Find where the given text appears and provide that cell's center as [X, Y] coordinate. 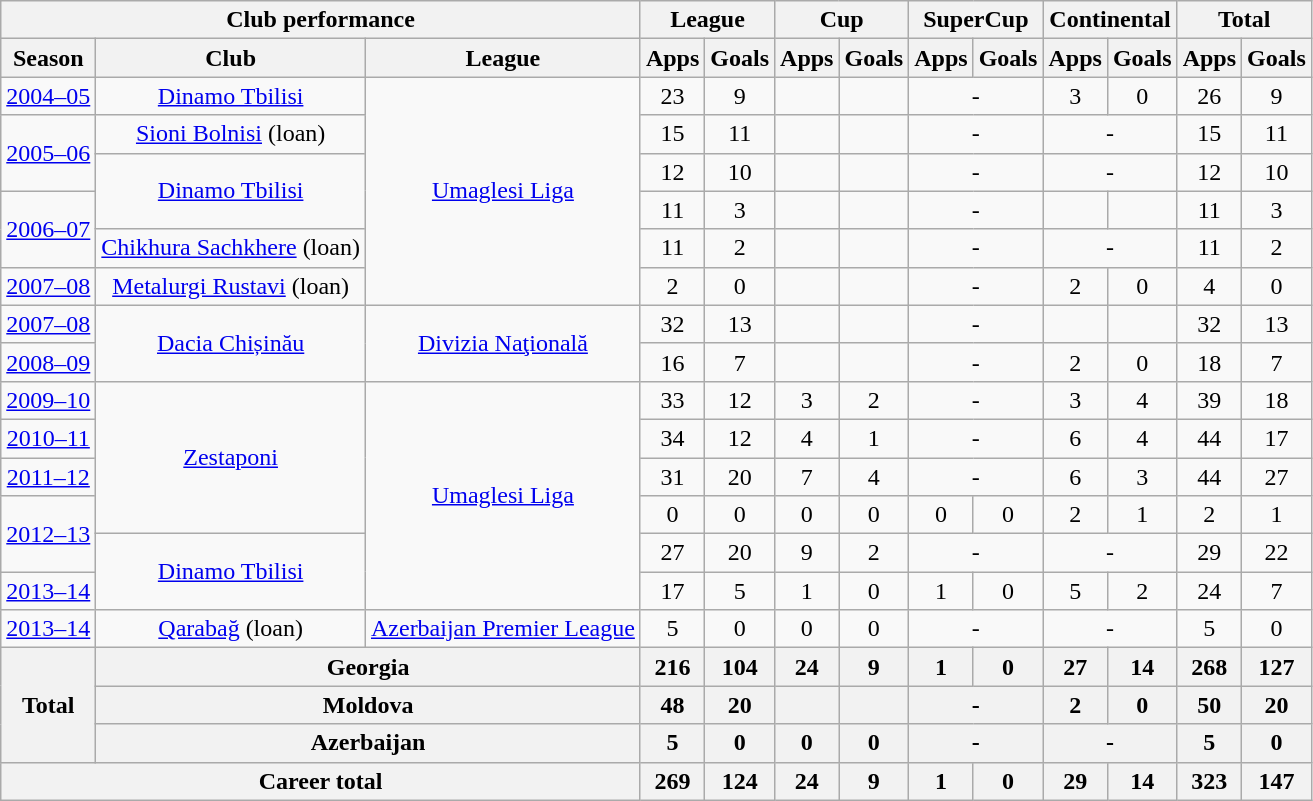
23 [672, 96]
Continental [1110, 20]
Career total [321, 781]
33 [672, 400]
2010–11 [48, 438]
Metalurgi Rustavi (loan) [231, 286]
2009–10 [48, 400]
Zestaponi [231, 457]
Azerbaijan Premier League [502, 629]
16 [672, 362]
2006–07 [48, 229]
2008–09 [48, 362]
50 [1209, 705]
216 [672, 667]
Dacia Chișinău [231, 343]
Georgia [368, 667]
147 [1277, 781]
Sioni Bolnisi (loan) [231, 134]
Azerbaijan [368, 743]
269 [672, 781]
Chikhura Sachkhere (loan) [231, 248]
2005–06 [48, 153]
104 [740, 667]
127 [1277, 667]
2012–13 [48, 534]
22 [1277, 553]
Club [231, 58]
48 [672, 705]
Cup [842, 20]
Season [48, 58]
2011–12 [48, 477]
Club performance [321, 20]
Moldova [368, 705]
SuperCup [976, 20]
2004–05 [48, 96]
34 [672, 438]
39 [1209, 400]
26 [1209, 96]
124 [740, 781]
Divizia Naţională [502, 343]
31 [672, 477]
268 [1209, 667]
323 [1209, 781]
Qarabağ (loan) [231, 629]
